Provide the [x, y] coordinate of the cell's center where the given text is located.  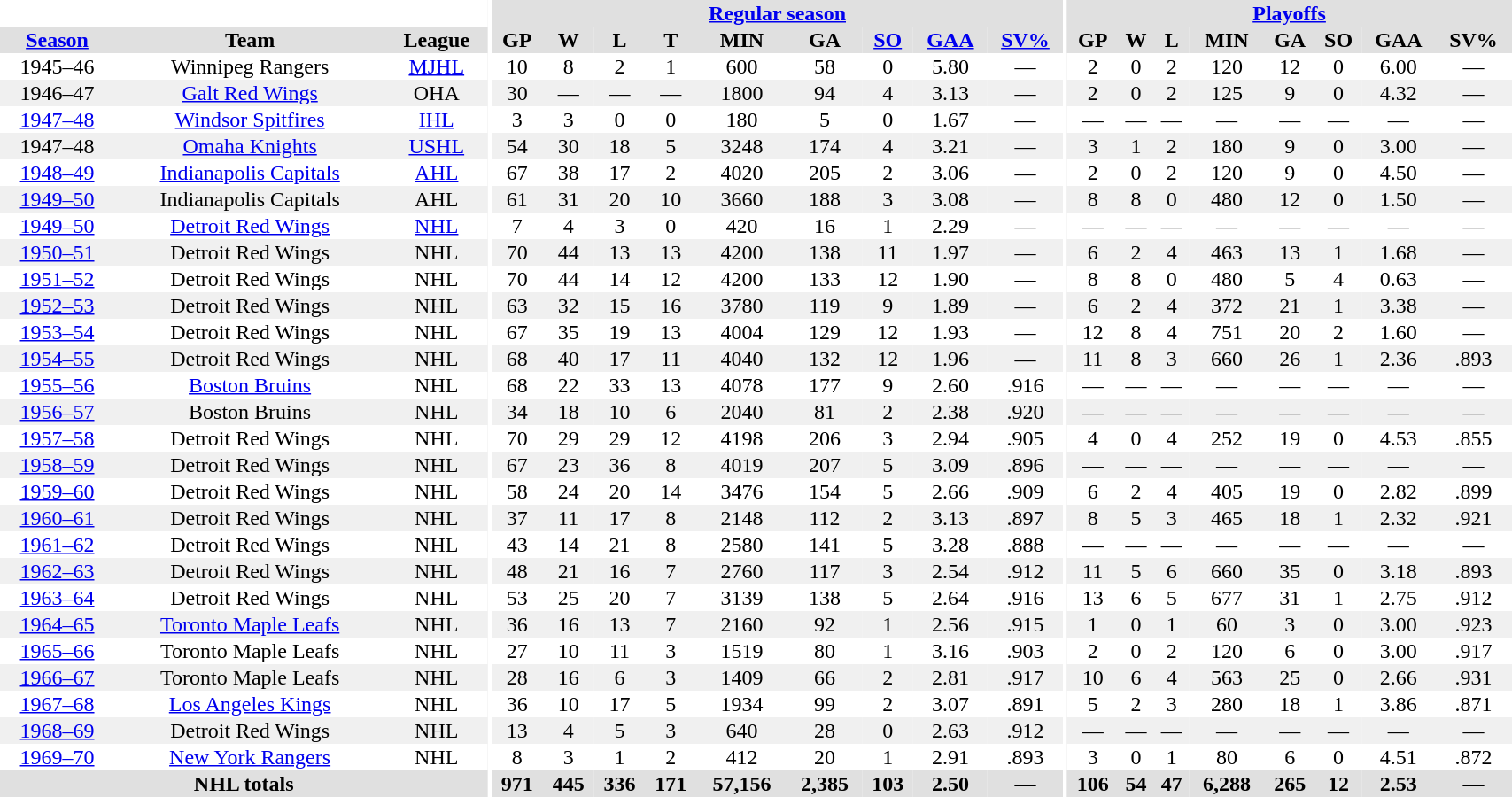
1.97 [950, 252]
1952–53 [57, 306]
48 [517, 571]
336 [620, 784]
4004 [741, 332]
2.50 [950, 784]
4019 [741, 465]
32 [569, 306]
2760 [741, 571]
3.09 [950, 465]
81 [826, 412]
2.56 [950, 624]
2,385 [826, 784]
206 [826, 438]
1.67 [950, 120]
405 [1228, 491]
3139 [741, 598]
4.50 [1399, 173]
280 [1228, 704]
1953–54 [57, 332]
119 [826, 306]
677 [1228, 598]
971 [517, 784]
412 [741, 757]
63 [517, 306]
.923 [1474, 624]
.899 [1474, 491]
252 [1228, 438]
.905 [1026, 438]
2.32 [1399, 518]
3476 [741, 491]
94 [826, 93]
1962–63 [57, 571]
2148 [741, 518]
3.28 [950, 545]
1519 [741, 651]
3.16 [950, 651]
2.63 [950, 731]
27 [517, 651]
.931 [1474, 677]
.891 [1026, 704]
.903 [1026, 651]
.896 [1026, 465]
3.86 [1399, 704]
154 [826, 491]
3.07 [950, 704]
.855 [1474, 438]
66 [826, 677]
563 [1228, 677]
1409 [741, 677]
24 [569, 491]
Playoffs [1290, 13]
92 [826, 624]
106 [1093, 784]
207 [826, 465]
Windsor Spitfires [250, 120]
1961–62 [57, 545]
1.96 [950, 359]
4020 [741, 173]
6.00 [1399, 66]
Galt Red Wings [250, 93]
.872 [1474, 757]
1967–68 [57, 704]
465 [1228, 518]
USHL [436, 146]
103 [888, 784]
1965–66 [57, 651]
League [436, 40]
600 [741, 66]
1959–60 [57, 491]
23 [569, 465]
60 [1228, 624]
53 [517, 598]
43 [517, 545]
1950–51 [57, 252]
3.38 [1399, 306]
T [671, 40]
1963–64 [57, 598]
33 [620, 385]
117 [826, 571]
205 [826, 173]
47 [1172, 784]
.920 [1026, 412]
3.21 [950, 146]
26 [1290, 359]
420 [741, 226]
1957–58 [57, 438]
.888 [1026, 545]
2580 [741, 545]
3.06 [950, 173]
1955–56 [57, 385]
61 [517, 199]
1968–69 [57, 731]
4040 [741, 359]
141 [826, 545]
3780 [741, 306]
1945–46 [57, 66]
1.89 [950, 306]
133 [826, 279]
640 [741, 731]
3.18 [1399, 571]
2.64 [950, 598]
.909 [1026, 491]
38 [569, 173]
445 [569, 784]
99 [826, 704]
2.60 [950, 385]
1964–65 [57, 624]
112 [826, 518]
Los Angeles Kings [250, 704]
.897 [1026, 518]
57,156 [741, 784]
.871 [1474, 704]
751 [1228, 332]
2.53 [1399, 784]
1800 [741, 93]
1.93 [950, 332]
Team [250, 40]
2.75 [1399, 598]
34 [517, 412]
Season [57, 40]
4.32 [1399, 93]
1.68 [1399, 252]
Regular season [778, 13]
5.80 [950, 66]
OHA [436, 93]
129 [826, 332]
37 [517, 518]
1951–52 [57, 279]
2.91 [950, 757]
1958–59 [57, 465]
NHL totals [244, 784]
40 [569, 359]
1946–47 [57, 93]
2.82 [1399, 491]
1948–49 [57, 173]
265 [1290, 784]
4.53 [1399, 438]
1960–61 [57, 518]
New York Rangers [250, 757]
1934 [741, 704]
4198 [741, 438]
22 [569, 385]
1.50 [1399, 199]
132 [826, 359]
2160 [741, 624]
125 [1228, 93]
Omaha Knights [250, 146]
1.60 [1399, 332]
MJHL [436, 66]
3660 [741, 199]
2.81 [950, 677]
0.63 [1399, 279]
2.54 [950, 571]
171 [671, 784]
1954–55 [57, 359]
3.08 [950, 199]
1956–57 [57, 412]
6,288 [1228, 784]
2.38 [950, 412]
174 [826, 146]
4078 [741, 385]
177 [826, 385]
Winnipeg Rangers [250, 66]
3248 [741, 146]
2.29 [950, 226]
.915 [1026, 624]
2040 [741, 412]
4.51 [1399, 757]
.921 [1474, 518]
372 [1228, 306]
463 [1228, 252]
2.94 [950, 438]
15 [620, 306]
1.90 [950, 279]
2.36 [1399, 359]
1966–67 [57, 677]
IHL [436, 120]
188 [826, 199]
1969–70 [57, 757]
